For the text-containing cell, return its midpoint in [X, Y] coordinate format. 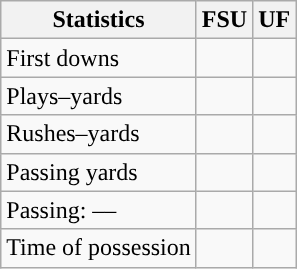
Plays–yards [99, 96]
Time of possession [99, 248]
Statistics [99, 20]
Rushes–yards [99, 134]
Passing yards [99, 172]
UF [274, 20]
Passing: –– [99, 210]
First downs [99, 58]
FSU [224, 20]
